Scan for the cell matching the given text and deliver its (x, y) coordinate at center. 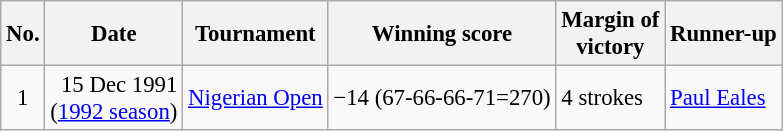
Tournament (256, 34)
−14 (67-66-66-71=270) (442, 98)
15 Dec 1991(1992 season) (114, 98)
Nigerian Open (256, 98)
Paul Eales (724, 98)
Winning score (442, 34)
Runner-up (724, 34)
Margin ofvictory (610, 34)
4 strokes (610, 98)
Date (114, 34)
No. (23, 34)
1 (23, 98)
